Scan for the cell matching the given text and deliver its [X, Y] coordinate at center. 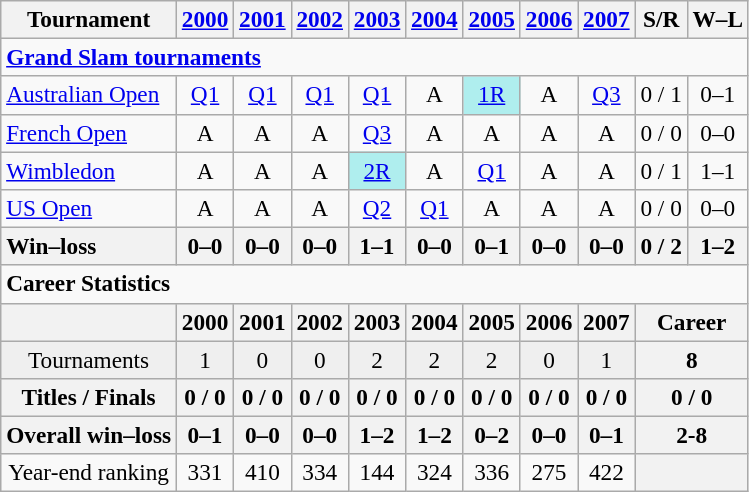
Wimbledon [89, 170]
324 [434, 473]
Titles / Finals [89, 397]
410 [262, 473]
Career [692, 322]
French Open [89, 133]
144 [376, 473]
Career Statistics [375, 284]
422 [606, 473]
0–2 [492, 435]
Win–loss [89, 246]
Q2 [376, 208]
S/R [661, 19]
0 / 2 [661, 246]
US Open [89, 208]
Tournaments [89, 359]
331 [204, 473]
Grand Slam tournaments [375, 57]
334 [320, 473]
2-8 [692, 435]
Year-end ranking [89, 473]
Tournament [89, 19]
2R [376, 170]
Overall win–loss [89, 435]
8 [692, 359]
336 [492, 473]
W–L [718, 19]
275 [548, 473]
1R [492, 95]
Australian Open [89, 95]
